Capture the cell that displays the provided text and extract its (x, y) central coordinate. 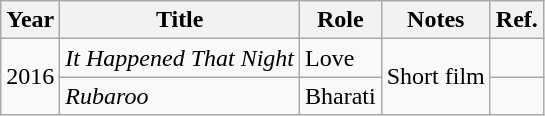
It Happened That Night (180, 58)
Short film (436, 77)
Title (180, 20)
Love (341, 58)
Ref. (516, 20)
Notes (436, 20)
Year (30, 20)
Role (341, 20)
Bharati (341, 96)
2016 (30, 77)
Rubaroo (180, 96)
